Determine the (X, Y) coordinate at the center of the cell enclosing the given text.  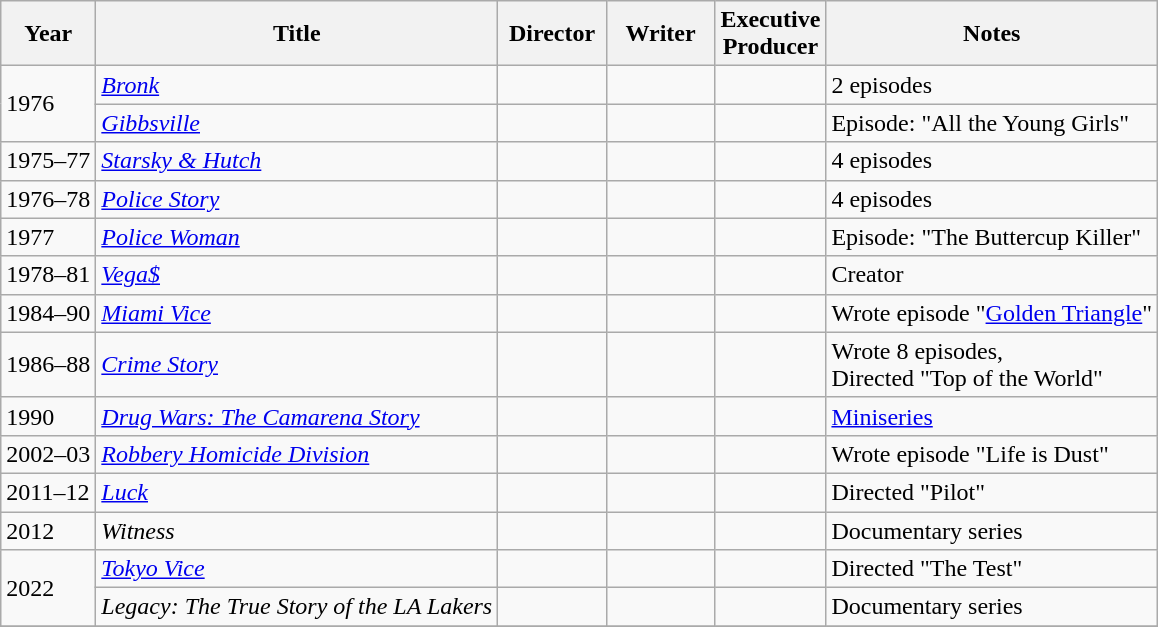
1984–90 (48, 313)
Police Woman (297, 237)
Writer (660, 34)
2022 (48, 588)
1977 (48, 237)
Wrote episode "Golden Triangle" (992, 313)
2002–03 (48, 454)
Legacy: The True Story of the LA Lakers (297, 607)
Luck (297, 492)
Witness (297, 531)
Wrote 8 episodes,Directed "Top of the World" (992, 364)
Police Story (297, 199)
Notes (992, 34)
Episode: "All the Young Girls" (992, 123)
1976–78 (48, 199)
Director (552, 34)
Creator (992, 275)
Robbery Homicide Division (297, 454)
Title (297, 34)
Crime Story (297, 364)
Bronk (297, 85)
Miami Vice (297, 313)
Directed "The Test" (992, 569)
Wrote episode "Life is Dust" (992, 454)
Starsky & Hutch (297, 161)
Year (48, 34)
Episode: "The Buttercup Killer" (992, 237)
1976 (48, 104)
2 episodes (992, 85)
Gibbsville (297, 123)
Vega$ (297, 275)
Tokyo Vice (297, 569)
Miniseries (992, 416)
ExecutiveProducer (770, 34)
1978–81 (48, 275)
1990 (48, 416)
1975–77 (48, 161)
1986–88 (48, 364)
Directed "Pilot" (992, 492)
Drug Wars: The Camarena Story (297, 416)
2012 (48, 531)
2011–12 (48, 492)
